Capture the cell that displays the provided text and extract its [x, y] central coordinate. 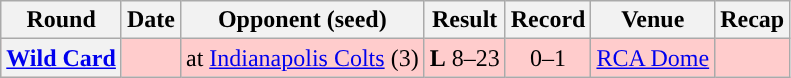
RCA Dome [653, 58]
Opponent (seed) [302, 20]
Record [548, 20]
L 8–23 [464, 58]
Wild Card [62, 58]
Date [150, 20]
0–1 [548, 58]
Result [464, 20]
at Indianapolis Colts (3) [302, 58]
Recap [752, 20]
Round [62, 20]
Venue [653, 20]
